Extract the [X, Y] coordinate from the center of the cell holding the provided text.  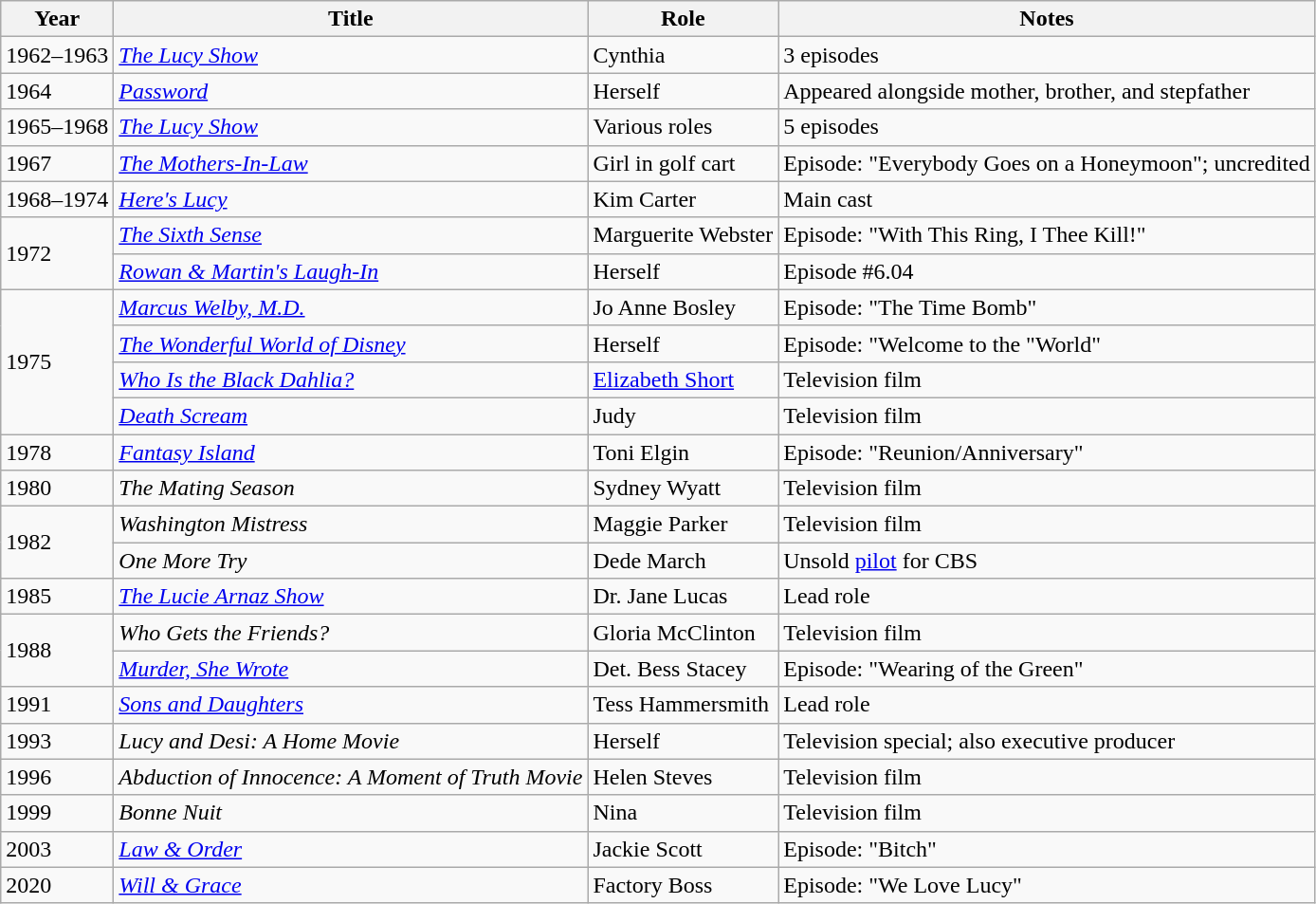
1988 [57, 651]
Murder, She Wrote [351, 669]
1996 [57, 777]
2003 [57, 849]
Episode: "With This Ring, I Thee Kill!" [1047, 235]
Episode #6.04 [1047, 271]
The Mothers-In-Law [351, 163]
Abduction of Innocence: A Moment of Truth Movie [351, 777]
Password [351, 91]
Title [351, 19]
Episode: "We Love Lucy" [1047, 885]
Role [683, 19]
Nina [683, 813]
1999 [57, 813]
Year [57, 19]
Factory Boss [683, 885]
Toni Elgin [683, 452]
Main cast [1047, 199]
Maggie Parker [683, 525]
1968–1974 [57, 199]
1975 [57, 361]
Notes [1047, 19]
Kim Carter [683, 199]
1964 [57, 91]
Rowan & Martin's Laugh-In [351, 271]
Episode: "The Time Bomb" [1047, 307]
1982 [57, 543]
Marguerite Webster [683, 235]
Here's Lucy [351, 199]
The Sixth Sense [351, 235]
Death Scream [351, 415]
Fantasy Island [351, 452]
5 episodes [1047, 127]
3 episodes [1047, 55]
Who Is the Black Dahlia? [351, 379]
1985 [57, 597]
Sons and Daughters [351, 705]
1980 [57, 489]
The Lucie Arnaz Show [351, 597]
Sydney Wyatt [683, 489]
Bonne Nuit [351, 813]
1972 [57, 253]
Dede March [683, 561]
Who Gets the Friends? [351, 633]
Dr. Jane Lucas [683, 597]
Cynthia [683, 55]
Jo Anne Bosley [683, 307]
1962–1963 [57, 55]
Law & Order [351, 849]
Various roles [683, 127]
One More Try [351, 561]
Unsold pilot for CBS [1047, 561]
Elizabeth Short [683, 379]
The Mating Season [351, 489]
Will & Grace [351, 885]
1978 [57, 452]
2020 [57, 885]
Television special; also executive producer [1047, 741]
Episode: "Everybody Goes on a Honeymoon"; uncredited [1047, 163]
Episode: "Reunion/Anniversary" [1047, 452]
Lucy and Desi: A Home Movie [351, 741]
Judy [683, 415]
1991 [57, 705]
1967 [57, 163]
Appeared alongside mother, brother, and stepfather [1047, 91]
Det. Bess Stacey [683, 669]
Helen Steves [683, 777]
Marcus Welby, M.D. [351, 307]
1965–1968 [57, 127]
Gloria McClinton [683, 633]
Tess Hammersmith [683, 705]
Girl in golf cart [683, 163]
Jackie Scott [683, 849]
Washington Mistress [351, 525]
1993 [57, 741]
The Wonderful World of Disney [351, 343]
Episode: "Wearing of the Green" [1047, 669]
Episode: "Bitch" [1047, 849]
Episode: "Welcome to the "World" [1047, 343]
